Identify which cell holds the provided text, then report its [X, Y] central coordinate. 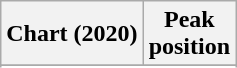
Chart (2020) [72, 34]
Peakposition [189, 34]
